Locate the cell with the specified text and output its [X, Y] center coordinate. 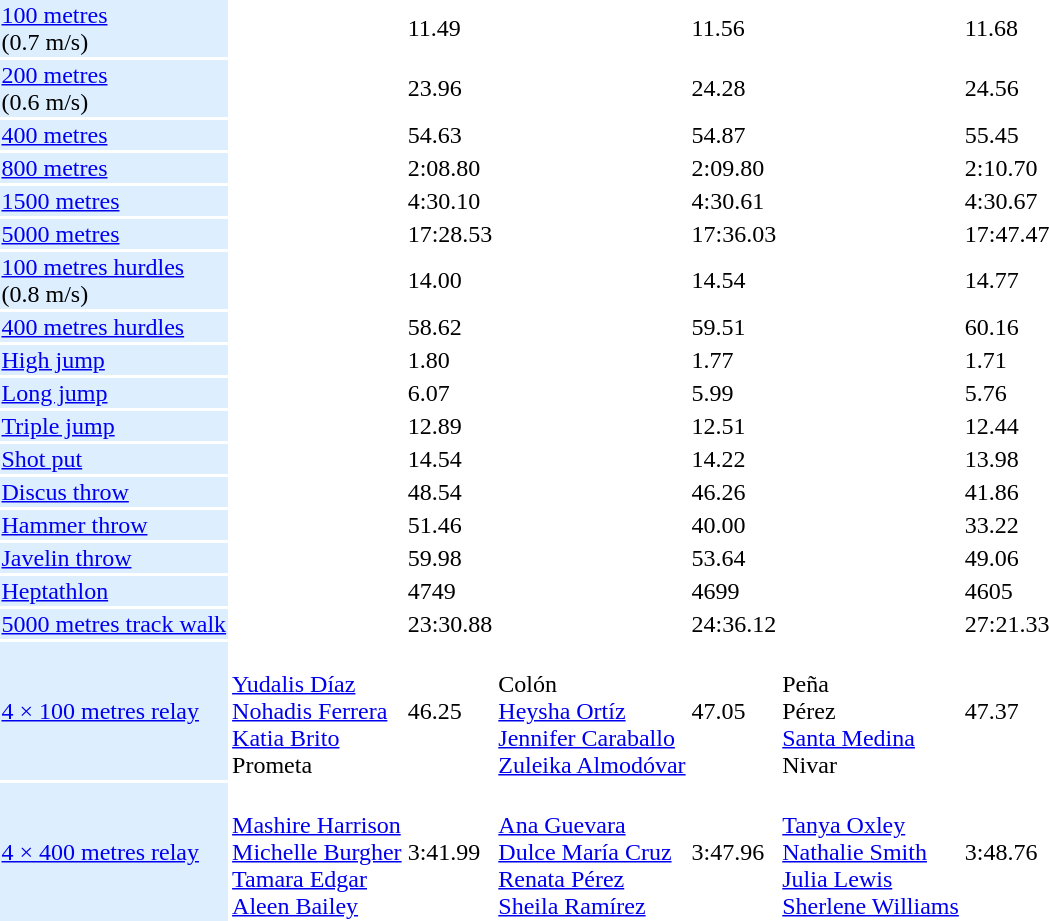
17:28.53 [450, 234]
Shot put [114, 459]
Triple jump [114, 426]
11.56 [734, 28]
400 metres hurdles [114, 327]
1500 metres [114, 201]
4749 [450, 591]
23.96 [450, 88]
54.63 [450, 135]
2:08.80 [450, 168]
1.80 [450, 360]
59.51 [734, 327]
58.62 [450, 327]
5000 metres [114, 234]
14.22 [734, 459]
4:30.10 [450, 201]
100 metres (0.7 m/s) [114, 28]
24:36.12 [734, 624]
Heptathlon [114, 591]
3:47.96 [734, 852]
4 × 400 metres relay [114, 852]
54.87 [734, 135]
Colón Heysha Ortíz Jennifer Caraballo Zuleika Almodóvar [592, 711]
4 × 100 metres relay [114, 711]
Ana Guevara Dulce María Cruz Renata Pérez Sheila Ramírez [592, 852]
Hammer throw [114, 525]
Mashire Harrison Michelle Burgher Tamara Edgar Aleen Bailey [318, 852]
Long jump [114, 393]
23:30.88 [450, 624]
4:30.61 [734, 201]
59.98 [450, 558]
24.28 [734, 88]
Tanya Oxley Nathalie Smith Julia Lewis Sherlene Williams [871, 852]
3:41.99 [450, 852]
11.49 [450, 28]
5000 metres track walk [114, 624]
800 metres [114, 168]
5.99 [734, 393]
2:09.80 [734, 168]
40.00 [734, 525]
46.26 [734, 492]
4699 [734, 591]
400 metres [114, 135]
Peña Pérez Santa Medina Nivar [871, 711]
51.46 [450, 525]
48.54 [450, 492]
47.05 [734, 711]
1.77 [734, 360]
46.25 [450, 711]
14.00 [450, 280]
200 metres (0.6 m/s) [114, 88]
6.07 [450, 393]
Discus throw [114, 492]
53.64 [734, 558]
12.51 [734, 426]
100 metres hurdles (0.8 m/s) [114, 280]
17:36.03 [734, 234]
Javelin throw [114, 558]
12.89 [450, 426]
Yudalis Díaz Nohadis Ferrera Katia Brito Prometa [318, 711]
High jump [114, 360]
